Pinpoint the cell where the given text exists, returning its (X, Y) midpoint coordinate. 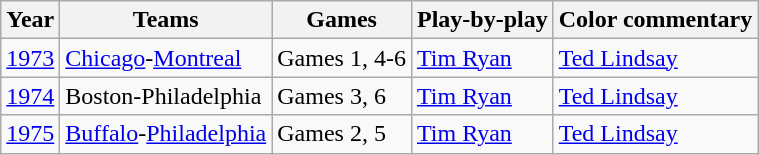
Games 2, 5 (342, 134)
1973 (30, 58)
Play-by-play (482, 20)
Buffalo-Philadelphia (166, 134)
Chicago-Montreal (166, 58)
Games (342, 20)
1975 (30, 134)
Games 1, 4-6 (342, 58)
Teams (166, 20)
Year (30, 20)
Games 3, 6 (342, 96)
1974 (30, 96)
Color commentary (656, 20)
Boston-Philadelphia (166, 96)
